Detect which cell encompasses the target text, then output its [x, y] center coordinate. 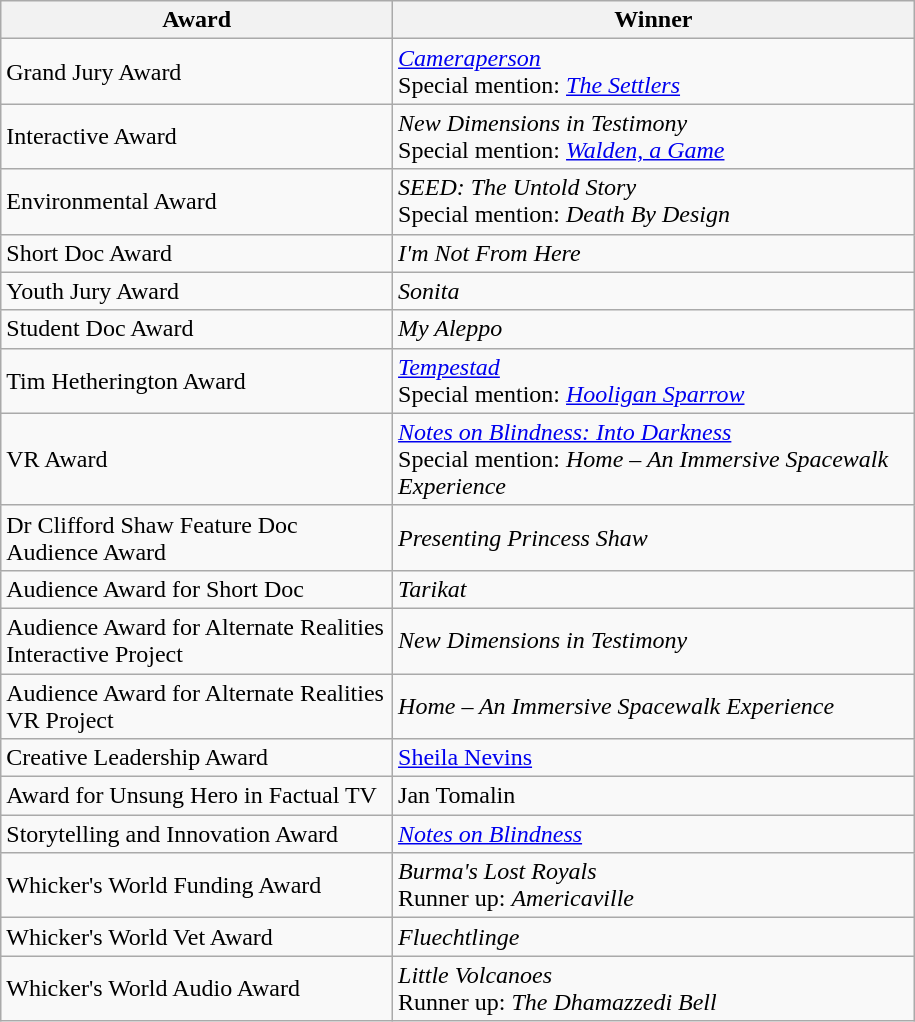
Storytelling and Innovation Award [197, 834]
My Aleppo [654, 329]
VR Award [197, 459]
Award [197, 20]
Little VolcanoesRunner up: The Dhamazzedi Bell [654, 988]
Environmental Award [197, 202]
Fluechtlinge [654, 937]
Short Doc Award [197, 253]
Dr Clifford Shaw Feature Doc Audience Award [197, 538]
Notes on Blindness [654, 834]
Presenting Princess Shaw [654, 538]
Audience Award for Alternate Realities Interactive Project [197, 640]
Whicker's World Vet Award [197, 937]
New Dimensions in TestimonySpecial mention: Walden, a Game [654, 136]
Whicker's World Audio Award [197, 988]
TempestadSpecial mention: Hooligan Sparrow [654, 380]
Audience Award for Short Doc [197, 589]
Tarikat [654, 589]
Creative Leadership Award [197, 758]
Home – An Immersive Spacewalk Experience [654, 706]
Interactive Award [197, 136]
SEED: The Untold StorySpecial mention: Death By Design [654, 202]
Audience Award for Alternate Realities VR Project [197, 706]
Award for Unsung Hero in Factual TV [197, 796]
CamerapersonSpecial mention: The Settlers [654, 72]
Winner [654, 20]
Whicker's World Funding Award [197, 886]
Youth Jury Award [197, 291]
New Dimensions in Testimony [654, 640]
Grand Jury Award [197, 72]
Sheila Nevins [654, 758]
Notes on Blindness: Into DarknessSpecial mention: Home – An Immersive Spacewalk Experience [654, 459]
Tim Hetherington Award [197, 380]
Student Doc Award [197, 329]
Jan Tomalin [654, 796]
Burma's Lost RoyalsRunner up: Americaville [654, 886]
I'm Not From Here [654, 253]
Sonita [654, 291]
